Capture the cell that displays the provided text and extract its [x, y] central coordinate. 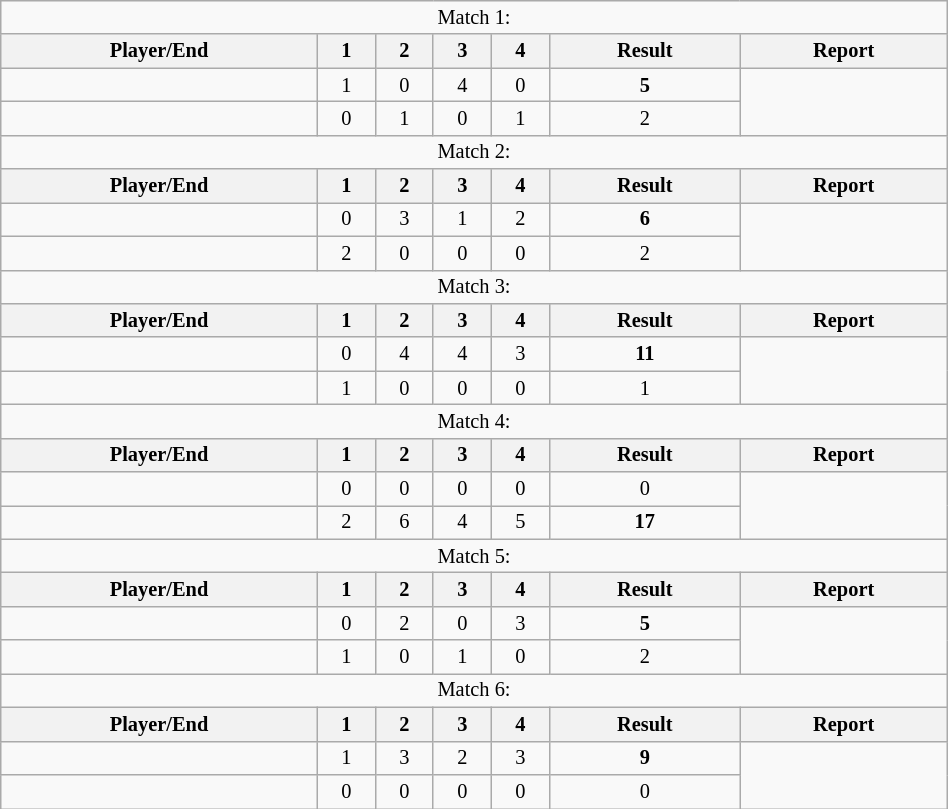
9 [644, 758]
Match 1: [474, 17]
11 [644, 354]
17 [644, 522]
Match 2: [474, 152]
Match 6: [474, 690]
Match 5: [474, 556]
Match 3: [474, 287]
Match 4: [474, 421]
